Return the (X, Y) coordinate for the center point of the cell that contains the specified text.  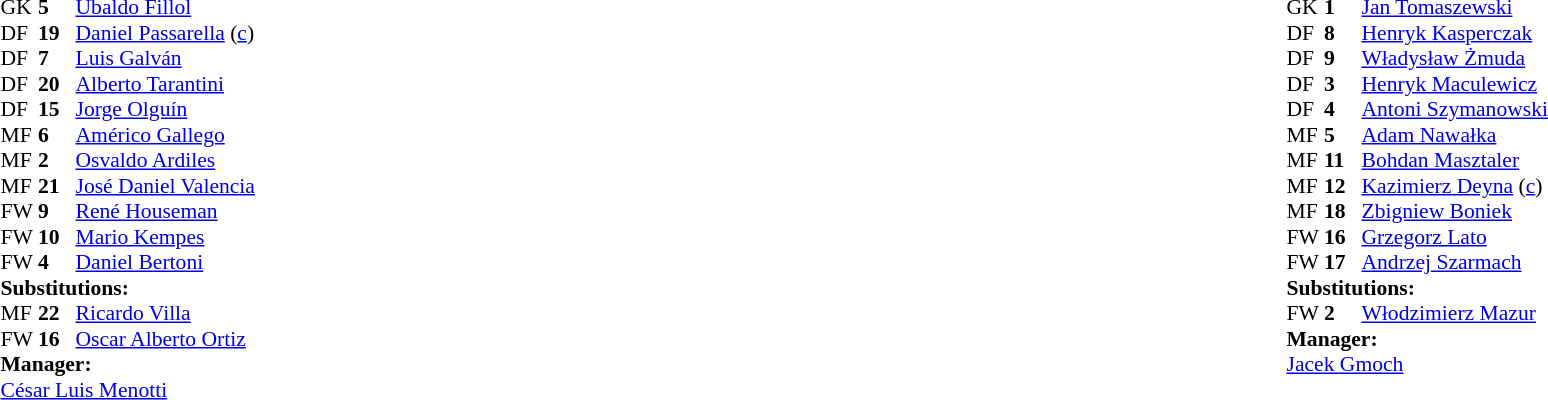
Daniel Bertoni (166, 263)
Ricardo Villa (166, 313)
Henryk Kasperczak (1454, 33)
Américo Gallego (166, 135)
José Daniel Valencia (166, 186)
Henryk Maculewicz (1454, 84)
Antoni Szymanowski (1454, 109)
Daniel Passarella (c) (166, 33)
Bohdan Masztaler (1454, 161)
Adam Nawałka (1454, 135)
19 (57, 33)
20 (57, 84)
Luis Galván (166, 59)
3 (1343, 84)
Oscar Alberto Ortiz (166, 339)
Jorge Olguín (166, 109)
18 (1343, 211)
Mario Kempes (166, 237)
6 (57, 135)
12 (1343, 186)
17 (1343, 263)
22 (57, 313)
15 (57, 109)
5 (1343, 135)
Zbigniew Boniek (1454, 211)
Osvaldo Ardiles (166, 161)
Alberto Tarantini (166, 84)
Andrzej Szarmach (1454, 263)
Kazimierz Deyna (c) (1454, 186)
8 (1343, 33)
Jacek Gmoch (1416, 365)
7 (57, 59)
Włodzimierz Mazur (1454, 313)
10 (57, 237)
Grzegorz Lato (1454, 237)
René Houseman (166, 211)
11 (1343, 161)
21 (57, 186)
Władysław Żmuda (1454, 59)
